Provide the [x, y] coordinate of the cell's center where the given text is located.  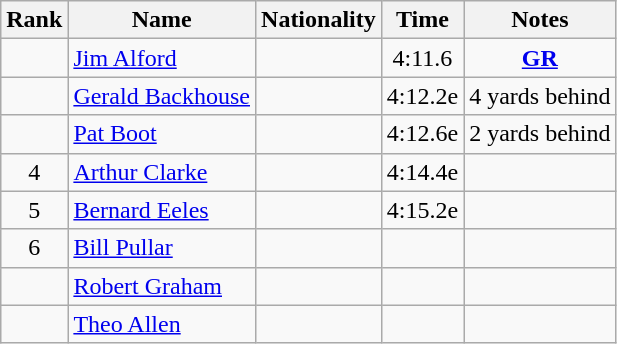
Robert Graham [162, 286]
4:14.4e [422, 172]
Notes [540, 20]
Name [162, 20]
Arthur Clarke [162, 172]
2 yards behind [540, 134]
Rank [34, 20]
6 [34, 248]
4:12.2e [422, 96]
4 [34, 172]
Bernard Eeles [162, 210]
4:11.6 [422, 58]
Gerald Backhouse [162, 96]
Pat Boot [162, 134]
GR [540, 58]
Jim Alford [162, 58]
Time [422, 20]
4 yards behind [540, 96]
4:15.2e [422, 210]
5 [34, 210]
4:12.6e [422, 134]
Nationality [319, 20]
Theo Allen [162, 324]
Bill Pullar [162, 248]
